Return the [x, y] coordinate for the center point of the cell that contains the specified text.  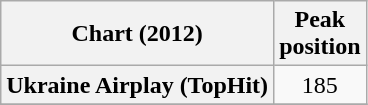
Chart (2012) [138, 34]
Ukraine Airplay (TopHit) [138, 85]
Peakposition [320, 34]
185 [320, 85]
